Return [x, y] of the center of cell containing provided text 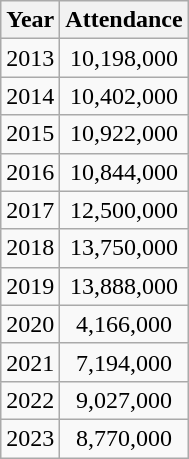
2017 [30, 210]
7,194,000 [124, 362]
2013 [30, 58]
4,166,000 [124, 324]
10,844,000 [124, 172]
2019 [30, 286]
13,888,000 [124, 286]
10,922,000 [124, 134]
Attendance [124, 20]
2018 [30, 248]
10,402,000 [124, 96]
2021 [30, 362]
9,027,000 [124, 400]
2014 [30, 96]
2015 [30, 134]
10,198,000 [124, 58]
Year [30, 20]
13,750,000 [124, 248]
2020 [30, 324]
2023 [30, 438]
8,770,000 [124, 438]
2016 [30, 172]
2022 [30, 400]
12,500,000 [124, 210]
